From the cell containing the given text, extract its center point as [X, Y] coordinate. 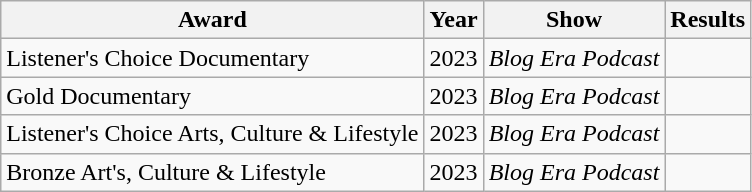
Results [708, 20]
Award [212, 20]
Bronze Art's, Culture & Lifestyle [212, 172]
Listener's Choice Arts, Culture & Lifestyle [212, 134]
Listener's Choice Documentary [212, 58]
Gold Documentary [212, 96]
Show [574, 20]
Year [454, 20]
